Provide the (x, y) coordinate of the cell's center where the given text is located.  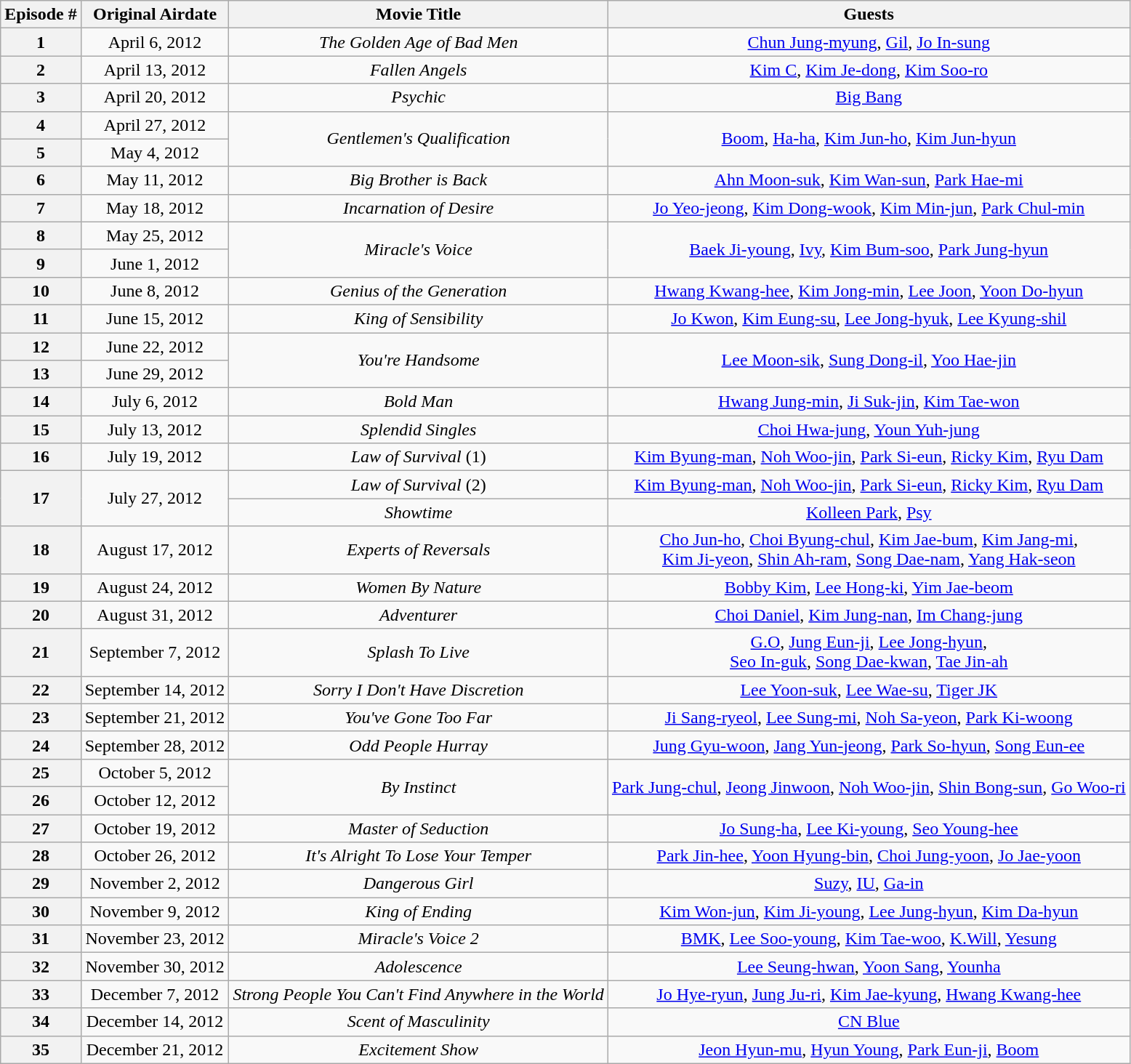
Park Jung-chul, Jeong Jinwoon, Noh Woo-jin, Shin Bong-sun, Go Woo-ri (869, 786)
26 (41, 800)
29 (41, 884)
September 21, 2012 (155, 717)
12 (41, 347)
Fallen Angels (419, 70)
Lee Yoon-suk, Lee Wae-su, Tiger JK (869, 690)
September 14, 2012 (155, 690)
Movie Title (419, 15)
23 (41, 717)
King of Ending (419, 911)
Hwang Jung-min, Ji Suk-jin, Kim Tae-won (869, 402)
Original Airdate (155, 15)
The Golden Age of Bad Men (419, 42)
33 (41, 994)
Chun Jung-myung, Gil, Jo In-sung (869, 42)
September 28, 2012 (155, 745)
October 5, 2012 (155, 773)
34 (41, 1022)
7 (41, 208)
Excitement Show (419, 1049)
November 2, 2012 (155, 884)
October 12, 2012 (155, 800)
15 (41, 430)
Adolescence (419, 967)
June 29, 2012 (155, 374)
By Instinct (419, 786)
25 (41, 773)
24 (41, 745)
Jung Gyu-woon, Jang Yun-jeong, Park So-hyun, Song Eun-ee (869, 745)
27 (41, 828)
Psychic (419, 97)
Hwang Kwang-hee, Kim Jong-min, Lee Joon, Yoon Do-hyun (869, 291)
November 9, 2012 (155, 911)
Kolleen Park, Psy (869, 512)
December 7, 2012 (155, 994)
Strong People You Can't Find Anywhere in the World (419, 994)
Dangerous Girl (419, 884)
You've Gone Too Far (419, 717)
16 (41, 457)
Bold Man (419, 402)
July 19, 2012 (155, 457)
Ahn Moon-suk, Kim Wan-sun, Park Hae-mi (869, 180)
Jo Kwon, Kim Eung-su, Lee Jong-hyuk, Lee Kyung-shil (869, 318)
Splash To Live (419, 653)
Jo Sung-ha, Lee Ki-young, Seo Young-hee (869, 828)
20 (41, 615)
August 24, 2012 (155, 587)
17 (41, 499)
Scent of Masculinity (419, 1022)
1 (41, 42)
31 (41, 939)
Park Jin-hee, Yoon Hyung-bin, Choi Jung-yoon, Jo Jae-yoon (869, 856)
21 (41, 653)
Kim Won-jun, Kim Ji-young, Lee Jung-hyun, Kim Da-hyun (869, 911)
July 13, 2012 (155, 430)
19 (41, 587)
Jo Hye-ryun, Jung Ju-ri, Kim Jae-kyung, Hwang Kwang-hee (869, 994)
Bobby Kim, Lee Hong-ki, Yim Jae-beom (869, 587)
Lee Seung-hwan, Yoon Sang, Younha (869, 967)
CN Blue (869, 1022)
10 (41, 291)
Baek Ji-young, Ivy, Kim Bum-soo, Park Jung-hyun (869, 249)
18 (41, 549)
December 14, 2012 (155, 1022)
June 22, 2012 (155, 347)
Splendid Singles (419, 430)
Kim C, Kim Je-dong, Kim Soo-ro (869, 70)
14 (41, 402)
May 4, 2012 (155, 153)
Miracle's Voice (419, 249)
8 (41, 235)
32 (41, 967)
2 (41, 70)
9 (41, 263)
Episode # (41, 15)
Adventurer (419, 615)
October 26, 2012 (155, 856)
Lee Moon-sik, Sung Dong-il, Yoo Hae-jin (869, 360)
5 (41, 153)
Showtime (419, 512)
July 6, 2012 (155, 402)
3 (41, 97)
June 8, 2012 (155, 291)
4 (41, 125)
Ji Sang-ryeol, Lee Sung-mi, Noh Sa-yeon, Park Ki-woong (869, 717)
11 (41, 318)
April 20, 2012 (155, 97)
October 19, 2012 (155, 828)
August 17, 2012 (155, 549)
G.O, Jung Eun-ji, Lee Jong-hyun, Seo In-guk, Song Dae-kwan, Tae Jin-ah (869, 653)
Choi Hwa-jung, Youn Yuh-jung (869, 430)
Guests (869, 15)
May 18, 2012 (155, 208)
June 1, 2012 (155, 263)
April 6, 2012 (155, 42)
September 7, 2012 (155, 653)
August 31, 2012 (155, 615)
Experts of Reversals (419, 549)
April 13, 2012 (155, 70)
Law of Survival (1) (419, 457)
Boom, Ha-ha, Kim Jun-ho, Kim Jun-hyun (869, 139)
Law of Survival (2) (419, 485)
Sorry I Don't Have Discretion (419, 690)
30 (41, 911)
Suzy, IU, Ga-in (869, 884)
28 (41, 856)
Miracle's Voice 2 (419, 939)
May 11, 2012 (155, 180)
Big Brother is Back (419, 180)
November 30, 2012 (155, 967)
May 25, 2012 (155, 235)
Odd People Hurray (419, 745)
Jeon Hyun-mu, Hyun Young, Park Eun-ji, Boom (869, 1049)
June 15, 2012 (155, 318)
6 (41, 180)
Master of Seduction (419, 828)
April 27, 2012 (155, 125)
Gentlemen's Qualification (419, 139)
BMK, Lee Soo-young, Kim Tae-woo, K.Will, Yesung (869, 939)
Incarnation of Desire (419, 208)
Big Bang (869, 97)
December 21, 2012 (155, 1049)
July 27, 2012 (155, 499)
35 (41, 1049)
Genius of the Generation (419, 291)
22 (41, 690)
You're Handsome (419, 360)
13 (41, 374)
Women By Nature (419, 587)
November 23, 2012 (155, 939)
Choi Daniel, Kim Jung-nan, Im Chang-jung (869, 615)
It's Alright To Lose Your Temper (419, 856)
Jo Yeo-jeong, Kim Dong-wook, Kim Min-jun, Park Chul-min (869, 208)
King of Sensibility (419, 318)
Cho Jun-ho, Choi Byung-chul, Kim Jae-bum, Kim Jang-mi, Kim Ji-yeon, Shin Ah-ram, Song Dae-nam, Yang Hak-seon (869, 549)
